For the text-containing cell, return its midpoint in (X, Y) coordinate format. 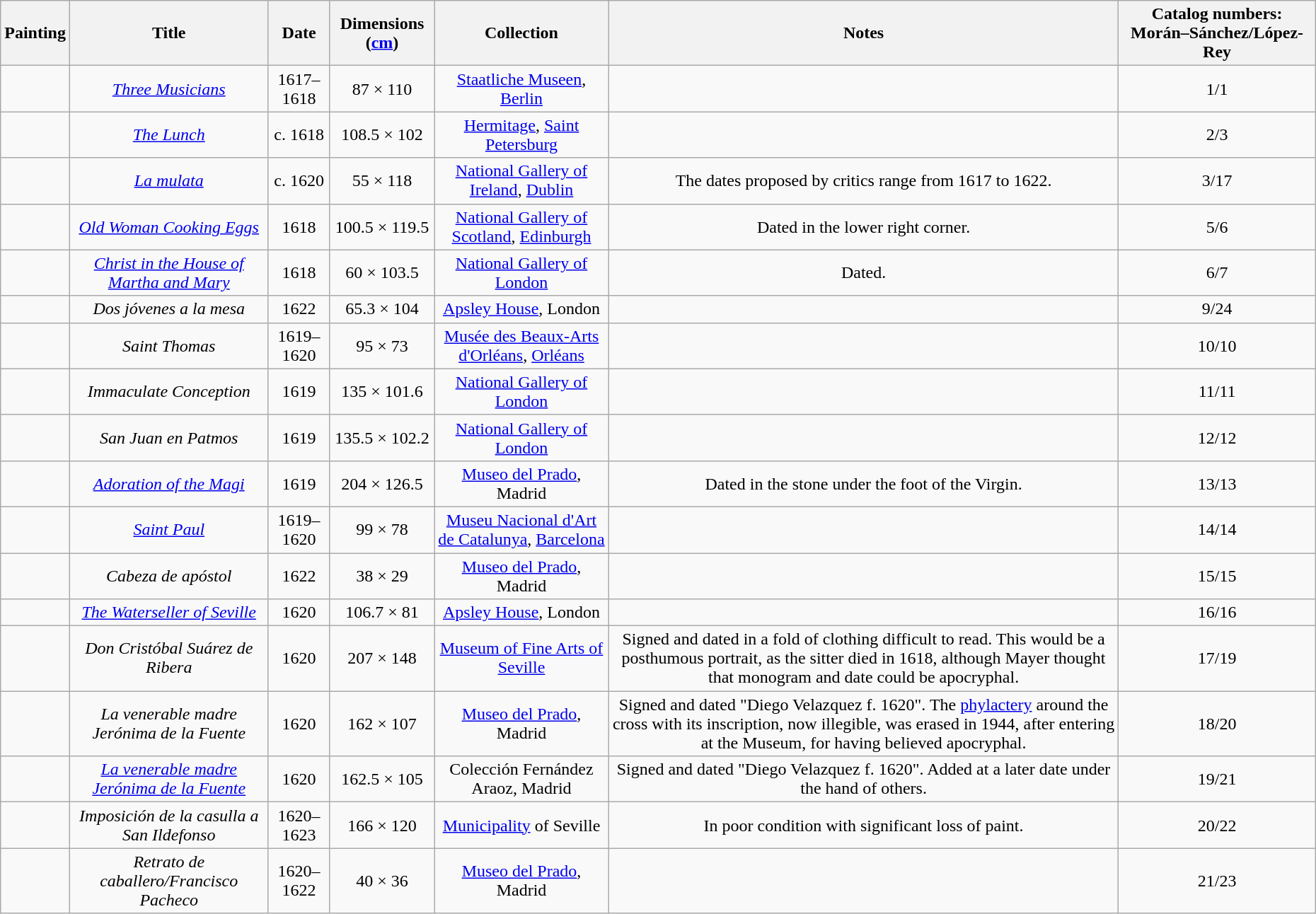
19/21 (1217, 780)
1/1 (1217, 89)
135.5 × 102.2 (382, 437)
Dated in the lower right corner. (863, 226)
207 × 148 (382, 659)
20/22 (1217, 825)
Immaculate Conception (169, 392)
14/14 (1217, 529)
60 × 103.5 (382, 273)
Painting (35, 33)
Staatliche Museen, Berlin (521, 89)
Signed and dated "Diego Velazquez f. 1620". Added at a later date under the hand of others. (863, 780)
18/20 (1217, 724)
15/15 (1217, 576)
Don Cristóbal Suárez de Ribera (169, 659)
166 × 120 (382, 825)
2/3 (1217, 134)
162 × 107 (382, 724)
La mulata (169, 181)
Saint Thomas (169, 345)
Imposición de la casulla a San Ildefonso (169, 825)
55 × 118 (382, 181)
12/12 (1217, 437)
Three Musicians (169, 89)
40 × 36 (382, 881)
Notes (863, 33)
21/23 (1217, 881)
The Waterseller of Seville (169, 613)
1620–1623 (299, 825)
1617–1618 (299, 89)
11/11 (1217, 392)
Catalog numbers: Morán–Sánchez/López-Rey (1217, 33)
17/19 (1217, 659)
1620–1622 (299, 881)
87 × 110 (382, 89)
Adoration of the Magi (169, 484)
National Gallery of Ireland, Dublin (521, 181)
San Juan en Patmos (169, 437)
Dated. (863, 273)
99 × 78 (382, 529)
Colección Fernández Araoz, Madrid (521, 780)
Title (169, 33)
The Lunch (169, 134)
95 × 73 (382, 345)
Date (299, 33)
13/13 (1217, 484)
38 × 29 (382, 576)
c. 1618 (299, 134)
Old Woman Cooking Eggs (169, 226)
162.5 × 105 (382, 780)
100.5 × 119.5 (382, 226)
Municipality of Seville (521, 825)
6/7 (1217, 273)
Museu Nacional d'Art de Catalunya, Barcelona (521, 529)
106.7 × 81 (382, 613)
Museum of Fine Arts of Seville (521, 659)
Musée des Beaux-Arts d'Orléans, Orléans (521, 345)
Dated in the stone under the foot of the Virgin. (863, 484)
Cabeza de apóstol (169, 576)
204 × 126.5 (382, 484)
Saint Paul (169, 529)
Dos jóvenes a la mesa (169, 309)
16/16 (1217, 613)
National Gallery of Scotland, Edinburgh (521, 226)
Retrato de caballero/Francisco Pacheco (169, 881)
108.5 × 102 (382, 134)
c. 1620 (299, 181)
Dimensions (cm) (382, 33)
135 × 101.6 (382, 392)
Christ in the House of Martha and Mary (169, 273)
10/10 (1217, 345)
5/6 (1217, 226)
65.3 × 104 (382, 309)
Hermitage, Saint Petersburg (521, 134)
9/24 (1217, 309)
3/17 (1217, 181)
The dates proposed by critics range from 1617 to 1622. (863, 181)
Collection (521, 33)
In poor condition with significant loss of paint. (863, 825)
